Pinpoint the cell where the given text exists, returning its [x, y] midpoint coordinate. 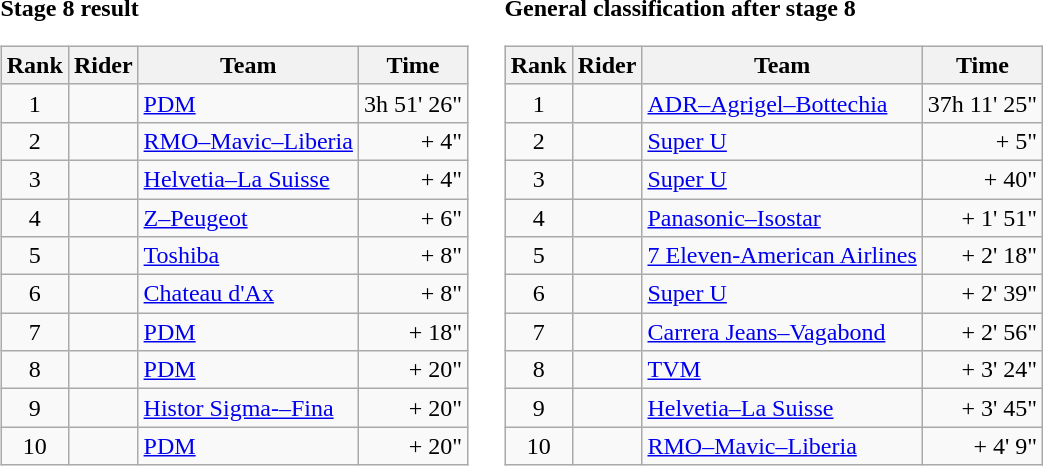
ADR–Agrigel–Bottechia [782, 103]
Toshiba [248, 256]
3h 51' 26" [412, 103]
TVM [782, 370]
+ 3' 24" [982, 370]
Panasonic–Isostar [782, 217]
Carrera Jeans–Vagabond [782, 332]
+ 40" [982, 179]
+ 4' 9" [982, 446]
37h 11' 25" [982, 103]
+ 3' 45" [982, 408]
+ 5" [982, 141]
Z–Peugeot [248, 217]
+ 2' 18" [982, 256]
Histor Sigma-–Fina [248, 408]
+ 18" [412, 332]
7 Eleven-American Airlines [782, 256]
+ 2' 39" [982, 294]
Chateau d'Ax [248, 294]
+ 1' 51" [982, 217]
+ 2' 56" [982, 332]
+ 6" [412, 217]
